Identify which cell holds the provided text, then report its [x, y] central coordinate. 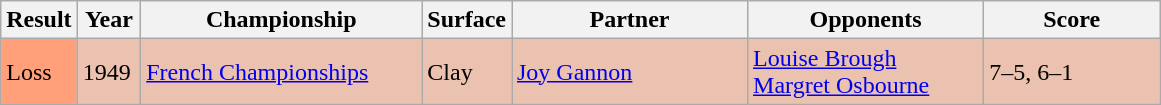
Opponents [866, 20]
Championship [282, 20]
Partner [630, 20]
Loss [39, 72]
Surface [467, 20]
French Championships [282, 72]
Clay [467, 72]
Score [1072, 20]
Result [39, 20]
7–5, 6–1 [1072, 72]
Year [109, 20]
Joy Gannon [630, 72]
Louise Brough Margret Osbourne [866, 72]
1949 [109, 72]
